Find where the given text appears and provide that cell's center as (x, y) coordinate. 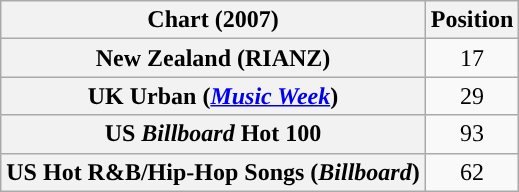
Chart (2007) (213, 20)
US Hot R&B/Hip-Hop Songs (Billboard) (213, 172)
New Zealand (RIANZ) (213, 58)
62 (472, 172)
29 (472, 96)
17 (472, 58)
US Billboard Hot 100 (213, 134)
Position (472, 20)
UK Urban (Music Week) (213, 96)
93 (472, 134)
